Extract the [X, Y] coordinate from the center of the cell holding the provided text.  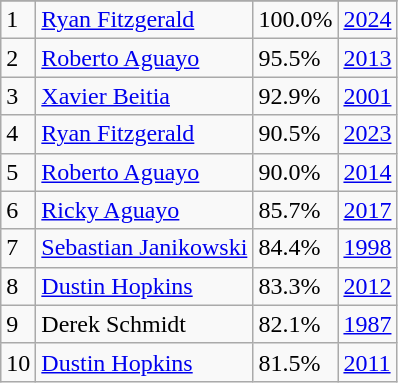
Sebastian Janikowski [144, 248]
2001 [368, 96]
2012 [368, 286]
81.5% [296, 362]
1 [18, 20]
2 [18, 58]
Ricky Aguayo [144, 210]
2024 [368, 20]
90.0% [296, 172]
2014 [368, 172]
5 [18, 172]
1998 [368, 248]
3 [18, 96]
100.0% [296, 20]
85.7% [296, 210]
7 [18, 248]
90.5% [296, 134]
9 [18, 324]
Xavier Beitia [144, 96]
2013 [368, 58]
82.1% [296, 324]
2023 [368, 134]
83.3% [296, 286]
6 [18, 210]
1987 [368, 324]
84.4% [296, 248]
2011 [368, 362]
8 [18, 286]
Derek Schmidt [144, 324]
92.9% [296, 96]
95.5% [296, 58]
2017 [368, 210]
10 [18, 362]
4 [18, 134]
